Search for the cell housing the specified text and yield its [X, Y] center coordinate. 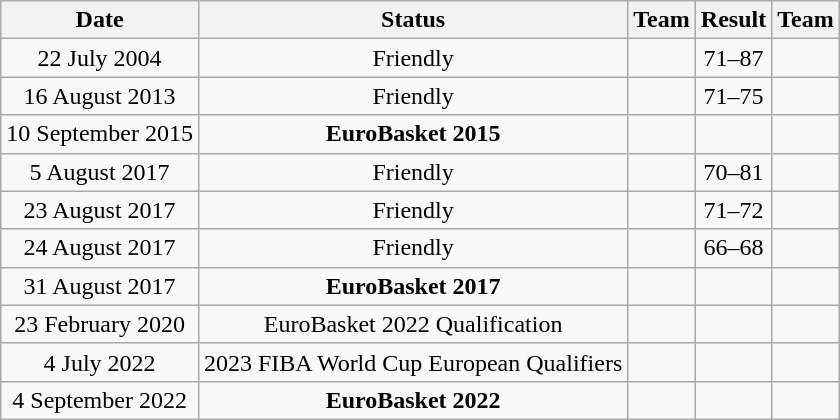
EuroBasket 2015 [412, 134]
71–87 [733, 58]
22 July 2004 [100, 58]
66–68 [733, 248]
71–72 [733, 210]
31 August 2017 [100, 286]
23 February 2020 [100, 324]
4 July 2022 [100, 362]
Status [412, 20]
Result [733, 20]
EuroBasket 2022 Qualification [412, 324]
16 August 2013 [100, 96]
Date [100, 20]
EuroBasket 2022 [412, 400]
70–81 [733, 172]
10 September 2015 [100, 134]
EuroBasket 2017 [412, 286]
4 September 2022 [100, 400]
24 August 2017 [100, 248]
71–75 [733, 96]
23 August 2017 [100, 210]
5 August 2017 [100, 172]
2023 FIBA World Cup European Qualifiers [412, 362]
